From the cell containing the given text, extract its center point as [x, y] coordinate. 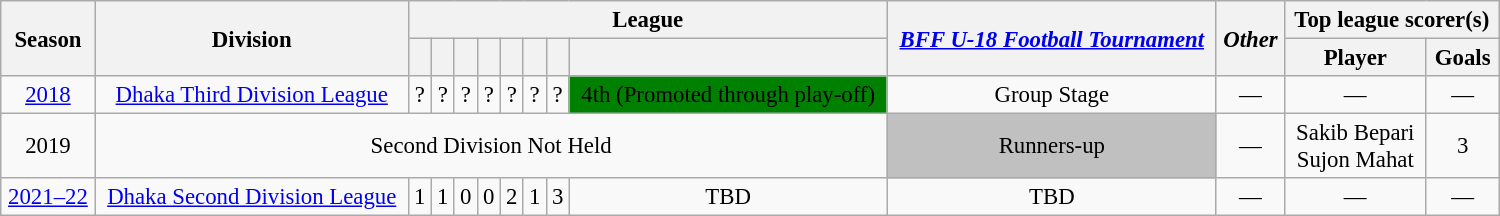
Player [1355, 58]
Runners-up [1052, 146]
Sakib Bepari Sujon Mahat [1355, 146]
2 [512, 197]
Season [48, 38]
BFF U-18 Football Tournament [1052, 38]
Dhaka Third Division League [252, 95]
4th (Promoted through play-off) [728, 95]
Group Stage [1052, 95]
Second Division Not Held [491, 146]
Other [1250, 38]
2019 [48, 146]
Top league scorer(s) [1392, 20]
2021–22 [48, 197]
Goals [1462, 58]
League [648, 20]
2018 [48, 95]
Dhaka Second Division League [252, 197]
Division [252, 38]
